Scan for the cell matching the given text and deliver its [x, y] coordinate at center. 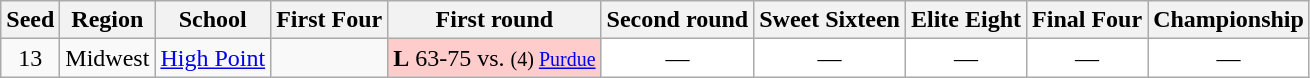
First Four [330, 20]
High Point [213, 58]
School [213, 20]
Region [108, 20]
Second round [678, 20]
Championship [1229, 20]
13 [30, 58]
L 63-75 vs. (4) Purdue [494, 58]
Seed [30, 20]
Midwest [108, 58]
Sweet Sixteen [830, 20]
First round [494, 20]
Final Four [1088, 20]
Elite Eight [966, 20]
